Return [x, y] of the center of cell containing provided text 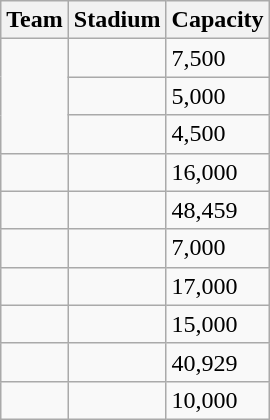
Stadium [117, 20]
15,000 [218, 324]
10,000 [218, 400]
Team [35, 20]
7,500 [218, 58]
16,000 [218, 172]
40,929 [218, 362]
48,459 [218, 210]
5,000 [218, 96]
7,000 [218, 248]
17,000 [218, 286]
Capacity [218, 20]
4,500 [218, 134]
